Return the (X, Y) coordinate for the center point of the cell that contains the specified text.  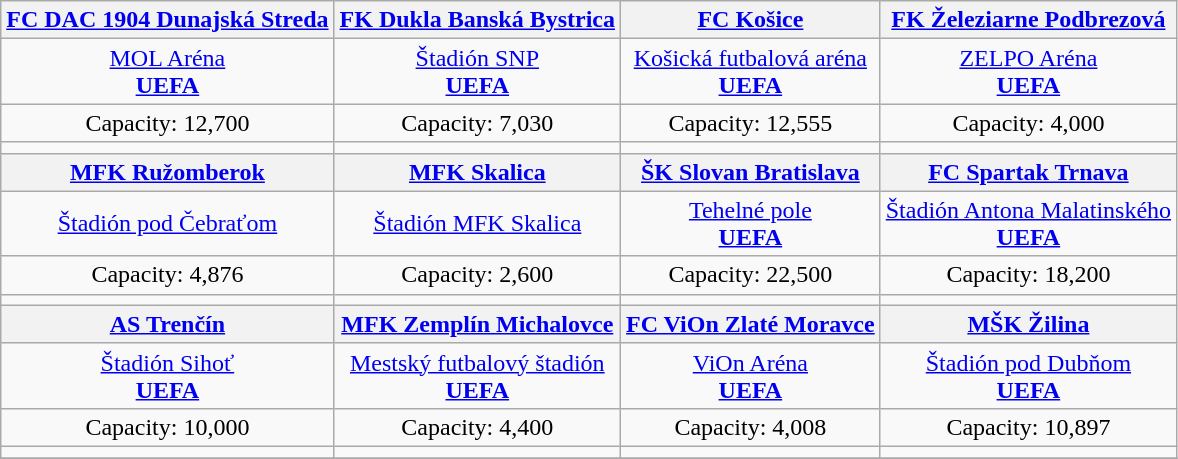
Capacity: 10,000 (168, 427)
Capacity: 18,200 (1028, 275)
Capacity: 4,400 (477, 427)
Capacity: 10,897 (1028, 427)
FK Dukla Banská Bystrica (477, 20)
FC Košice (751, 20)
Capacity: 4,008 (751, 427)
FC ViOn Zlaté Moravce (751, 324)
Štadión MFK Skalica (477, 224)
FK Železiarne Podbrezová (1028, 20)
Štadión pod Čebraťom (168, 224)
FC Spartak Trnava (1028, 172)
MŠK Žilina (1028, 324)
Košická futbalová arénaUEFA (751, 72)
Capacity: 22,500 (751, 275)
ŠK Slovan Bratislava (751, 172)
Capacity: 4,000 (1028, 123)
MFK Ružomberok (168, 172)
ZELPO Aréna UEFA (1028, 72)
AS Trenčín (168, 324)
MFK Skalica (477, 172)
FC DAC 1904 Dunajská Streda (168, 20)
Štadión SNPUEFA (477, 72)
Štadión SihoťUEFA (168, 376)
Capacity: 7,030 (477, 123)
Capacity: 12,555 (751, 123)
MFK Zemplín Michalovce (477, 324)
Capacity: 4,876 (168, 275)
Štadión pod DubňomUEFA (1028, 376)
MOL Aréna UEFA (168, 72)
Štadión Antona MalatinskéhoUEFA (1028, 224)
Capacity: 2,600 (477, 275)
Capacity: 12,700 (168, 123)
Mestský futbalový štadión UEFA (477, 376)
ViOn Aréna UEFA (751, 376)
Tehelné pole UEFA (751, 224)
